Find where the given text appears and provide that cell's center as [x, y] coordinate. 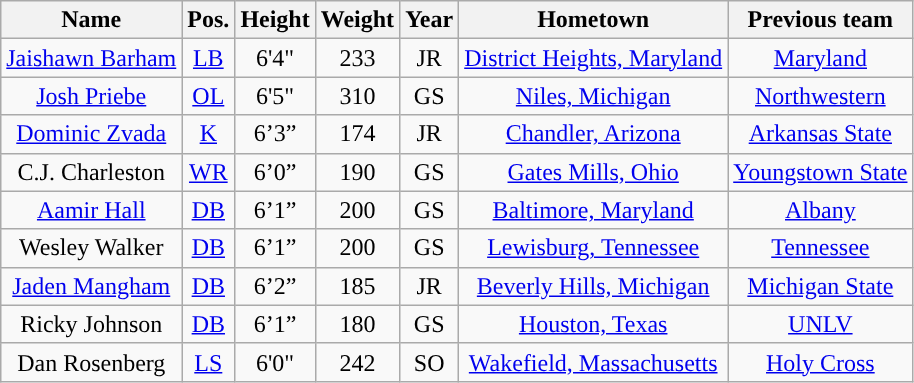
185 [357, 286]
Dan Rosenberg [92, 362]
242 [357, 362]
Baltimore, Maryland [594, 210]
Chandler, Arizona [594, 134]
Northwestern [820, 96]
LS [208, 362]
UNLV [820, 324]
6'4" [275, 58]
Albany [820, 210]
Weight [357, 20]
District Heights, Maryland [594, 58]
180 [357, 324]
SO [430, 362]
Previous team [820, 20]
Beverly Hills, Michigan [594, 286]
Arkansas State [820, 134]
Jaden Mangham [92, 286]
Youngstown State [820, 172]
Holy Cross [820, 362]
Houston, Texas [594, 324]
Pos. [208, 20]
Year [430, 20]
C.J. Charleston [92, 172]
Dominic Zvada [92, 134]
Name [92, 20]
174 [357, 134]
Tennessee [820, 248]
Lewisburg, Tennessee [594, 248]
6’3” [275, 134]
6'5" [275, 96]
Michigan State [820, 286]
Jaishawn Barham [92, 58]
OL [208, 96]
6’2” [275, 286]
Gates Mills, Ohio [594, 172]
233 [357, 58]
190 [357, 172]
Wesley Walker [92, 248]
Maryland [820, 58]
310 [357, 96]
Aamir Hall [92, 210]
Hometown [594, 20]
Josh Priebe [92, 96]
Wakefield, Massachusetts [594, 362]
LB [208, 58]
K [208, 134]
Ricky Johnson [92, 324]
6’0” [275, 172]
Niles, Michigan [594, 96]
Height [275, 20]
6'0" [275, 362]
WR [208, 172]
